Detect which cell encompasses the target text, then output its (x, y) center coordinate. 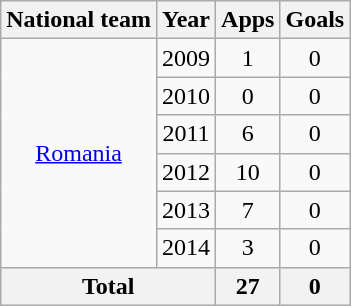
2010 (186, 96)
2013 (186, 210)
Total (108, 286)
10 (248, 172)
2011 (186, 134)
Apps (248, 20)
3 (248, 248)
6 (248, 134)
National team (79, 20)
2009 (186, 58)
Romania (79, 153)
2012 (186, 172)
27 (248, 286)
2014 (186, 248)
Year (186, 20)
Goals (315, 20)
1 (248, 58)
7 (248, 210)
